Return [x, y] of the center of cell containing provided text 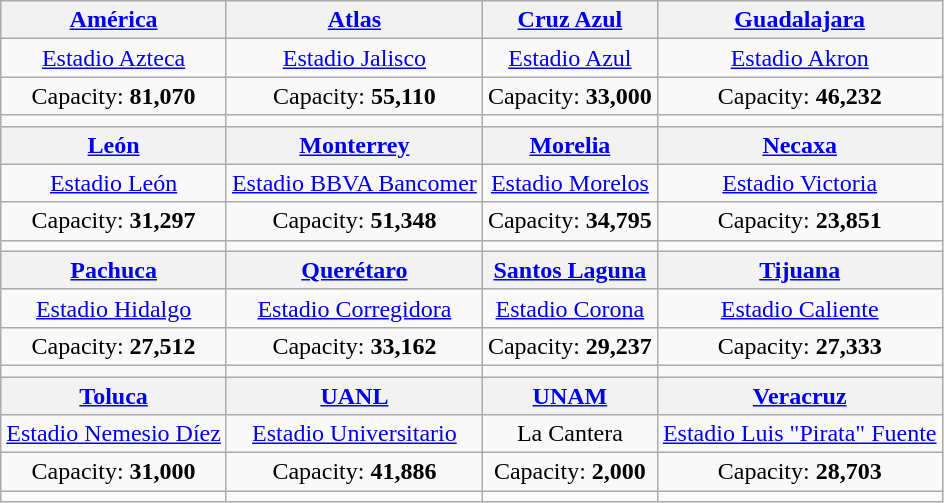
Capacity: 33,000 [570, 96]
UNAM [570, 395]
Tijuana [800, 270]
Veracruz [800, 395]
Necaxa [800, 145]
Estadio Hidalgo [114, 308]
Estadio Azteca [114, 58]
Capacity: 51,348 [354, 221]
Capacity: 34,795 [570, 221]
Capacity: 28,703 [800, 472]
Estadio Nemesio Díez [114, 434]
Toluca [114, 395]
Monterrey [354, 145]
Estadio Jalisco [354, 58]
Capacity: 33,162 [354, 346]
Capacity: 81,070 [114, 96]
La Cantera [570, 434]
Capacity: 55,110 [354, 96]
Estadio Corona [570, 308]
UANL [354, 395]
León [114, 145]
Santos Laguna [570, 270]
Capacity: 41,886 [354, 472]
Estadio Caliente [800, 308]
Capacity: 29,237 [570, 346]
Guadalajara [800, 20]
Estadio Victoria [800, 183]
Pachuca [114, 270]
Capacity: 27,512 [114, 346]
Capacity: 31,297 [114, 221]
Atlas [354, 20]
Estadio Universitario [354, 434]
Querétaro [354, 270]
América [114, 20]
Capacity: 2,000 [570, 472]
Morelia [570, 145]
Estadio Azul [570, 58]
Estadio León [114, 183]
Estadio Akron [800, 58]
Capacity: 27,333 [800, 346]
Capacity: 23,851 [800, 221]
Estadio BBVA Bancomer [354, 183]
Estadio Luis "Pirata" Fuente [800, 434]
Cruz Azul [570, 20]
Capacity: 46,232 [800, 96]
Capacity: 31,000 [114, 472]
Estadio Corregidora [354, 308]
Estadio Morelos [570, 183]
